Find where the given text appears and provide that cell's center as (X, Y) coordinate. 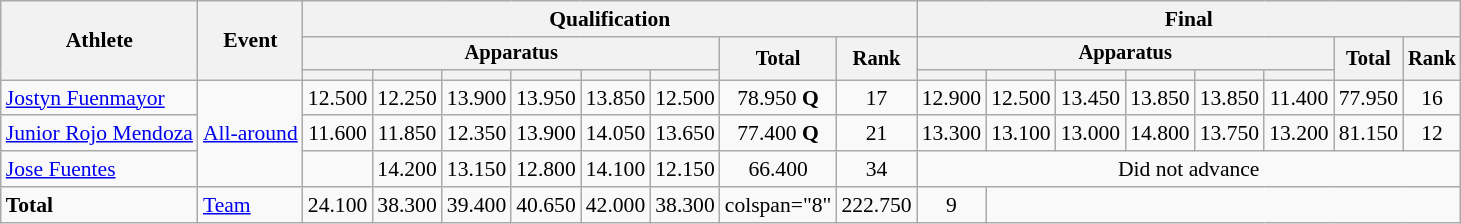
34 (876, 169)
Athlete (100, 40)
colspan="8" (778, 205)
66.400 (778, 169)
Event (250, 40)
11.600 (338, 134)
11.400 (1298, 98)
13.750 (1230, 134)
16 (1432, 98)
13.650 (684, 134)
222.750 (876, 205)
12.800 (546, 169)
77.400 Q (778, 134)
13.150 (476, 169)
13.200 (1298, 134)
Junior Rojo Mendoza (100, 134)
13.100 (1020, 134)
Jose Fuentes (100, 169)
13.300 (952, 134)
14.200 (406, 169)
39.400 (476, 205)
12.350 (476, 134)
12.150 (684, 169)
Did not advance (1189, 169)
24.100 (338, 205)
21 (876, 134)
17 (876, 98)
Qualification (610, 19)
12.250 (406, 98)
14.800 (1160, 134)
42.000 (616, 205)
14.100 (616, 169)
9 (952, 205)
11.850 (406, 134)
14.050 (616, 134)
12 (1432, 134)
40.650 (546, 205)
13.000 (1090, 134)
81.150 (1368, 134)
Jostyn Fuenmayor (100, 98)
All-around (250, 134)
Final (1189, 19)
13.950 (546, 98)
77.950 (1368, 98)
13.450 (1090, 98)
78.950 Q (778, 98)
12.900 (952, 98)
Team (250, 205)
